Provide the [x, y] coordinate of the cell's center where the given text is located.  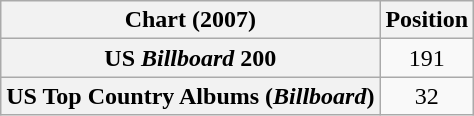
191 [427, 58]
Position [427, 20]
32 [427, 96]
Chart (2007) [190, 20]
US Billboard 200 [190, 58]
US Top Country Albums (Billboard) [190, 96]
